Return [x, y] of the center of cell containing provided text 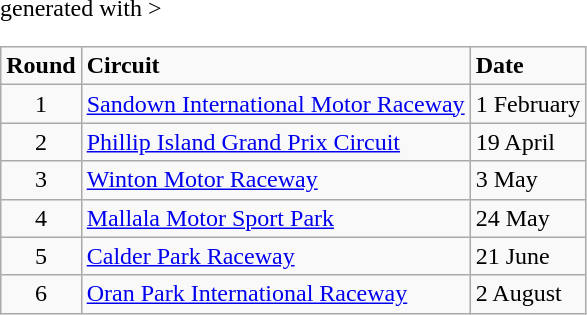
Oran Park International Raceway [276, 294]
Circuit [276, 66]
21 June [528, 256]
1 [41, 104]
4 [41, 218]
Calder Park Raceway [276, 256]
19 April [528, 142]
Phillip Island Grand Prix Circuit [276, 142]
Round [41, 66]
2 August [528, 294]
1 February [528, 104]
3 [41, 180]
Mallala Motor Sport Park [276, 218]
Sandown International Motor Raceway [276, 104]
5 [41, 256]
Winton Motor Raceway [276, 180]
Date [528, 66]
24 May [528, 218]
6 [41, 294]
3 May [528, 180]
2 [41, 142]
